Scan for the cell matching the given text and deliver its (X, Y) coordinate at center. 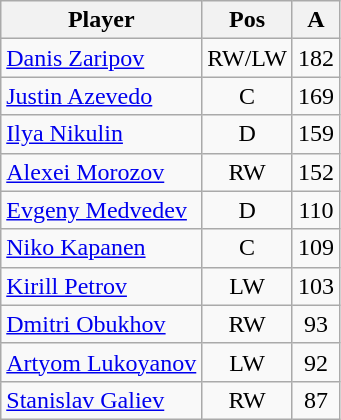
Artyom Lukoyanov (102, 362)
159 (316, 134)
87 (316, 400)
Alexei Morozov (102, 172)
169 (316, 96)
93 (316, 324)
RW/LW (248, 58)
Justin Azevedo (102, 96)
109 (316, 248)
103 (316, 286)
Kirill Petrov (102, 286)
110 (316, 210)
Ilya Nikulin (102, 134)
Niko Kapanen (102, 248)
Player (102, 20)
152 (316, 172)
182 (316, 58)
92 (316, 362)
Danis Zaripov (102, 58)
Evgeny Medvedev (102, 210)
Dmitri Obukhov (102, 324)
Stanislav Galiev (102, 400)
A (316, 20)
Pos (248, 20)
